Find where the given text appears and provide that cell's center as (x, y) coordinate. 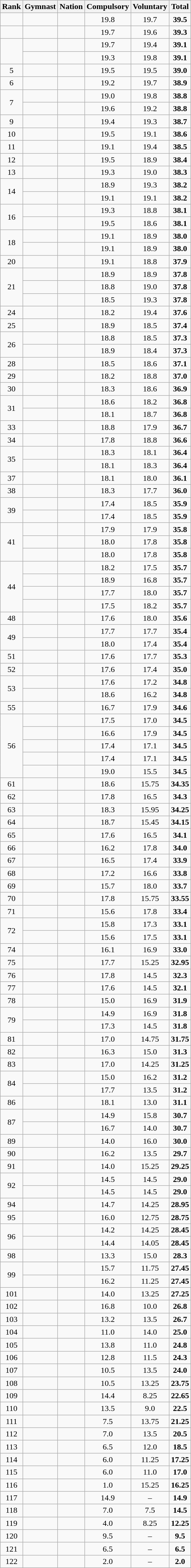
34.3 (180, 797)
12 (11, 160)
Gymnast (40, 7)
23.75 (180, 1383)
Total (180, 7)
33.4 (180, 911)
13.3 (108, 1256)
49 (11, 638)
36.6 (180, 440)
67 (11, 861)
Nation (71, 7)
18 (11, 242)
41 (11, 542)
34.25 (180, 810)
10.0 (150, 1306)
102 (11, 1306)
28 (11, 363)
5 (11, 70)
38.3 (180, 172)
71 (11, 911)
117 (11, 1498)
61 (11, 784)
38.5 (180, 147)
37 (11, 478)
34.0 (180, 848)
37.6 (180, 312)
91 (11, 1166)
Voluntary (150, 7)
12.8 (108, 1357)
11.75 (150, 1268)
79 (11, 1020)
39.3 (180, 32)
109 (11, 1396)
25.0 (180, 1332)
69 (11, 886)
39.0 (180, 70)
70 (11, 899)
14.7 (108, 1205)
38 (11, 491)
Compulsory (108, 7)
37.0 (180, 376)
13 (11, 172)
107 (11, 1370)
14.2 (108, 1230)
13.8 (108, 1345)
36.7 (180, 427)
16.25 (180, 1485)
66 (11, 848)
62 (11, 797)
17.25 (180, 1460)
84 (11, 1084)
52 (11, 669)
113 (11, 1447)
98 (11, 1256)
33.7 (180, 886)
101 (11, 1294)
39 (11, 510)
30 (11, 389)
122 (11, 1561)
38.9 (180, 83)
26.8 (180, 1306)
24 (11, 312)
37.4 (180, 325)
104 (11, 1332)
16.3 (108, 1052)
21.25 (180, 1421)
39.5 (180, 19)
94 (11, 1205)
31.9 (180, 1001)
34.35 (180, 784)
119 (11, 1523)
63 (11, 810)
53 (11, 688)
14.05 (150, 1243)
24.0 (180, 1370)
26.7 (180, 1319)
33.55 (180, 899)
32.3 (180, 975)
11 (11, 147)
31.25 (180, 1064)
36.9 (180, 389)
31.3 (180, 1052)
78 (11, 1001)
89 (11, 1141)
26 (11, 344)
28.75 (180, 1217)
12.25 (180, 1523)
33.0 (180, 950)
29.25 (180, 1166)
37.1 (180, 363)
86 (11, 1103)
20 (11, 262)
35.3 (180, 657)
34.15 (180, 822)
83 (11, 1064)
15.5 (150, 771)
56 (11, 746)
37.9 (180, 262)
36.1 (180, 478)
38.7 (180, 121)
30.0 (180, 1141)
32.1 (180, 988)
38.6 (180, 134)
35.0 (180, 669)
20.5 (180, 1434)
115 (11, 1472)
9.0 (150, 1409)
116 (11, 1485)
76 (11, 975)
34.1 (180, 835)
51 (11, 657)
10 (11, 134)
12.75 (150, 1217)
44 (11, 587)
95 (11, 1217)
1.0 (108, 1485)
15.95 (150, 810)
77 (11, 988)
32.95 (180, 962)
35.6 (180, 618)
87 (11, 1122)
9 (11, 121)
34.6 (180, 707)
35 (11, 459)
110 (11, 1409)
22.5 (180, 1409)
7 (11, 102)
92 (11, 1185)
16 (11, 217)
36.0 (180, 491)
15.45 (150, 822)
22.65 (180, 1396)
48 (11, 618)
96 (11, 1237)
13.0 (150, 1103)
29 (11, 376)
34 (11, 440)
28.95 (180, 1205)
33.9 (180, 861)
112 (11, 1434)
82 (11, 1052)
4.0 (108, 1523)
31.75 (180, 1039)
31 (11, 408)
55 (11, 707)
16.1 (108, 950)
106 (11, 1357)
118 (11, 1510)
25 (11, 325)
6 (11, 83)
121 (11, 1549)
99 (11, 1275)
14 (11, 192)
24.3 (180, 1357)
13.75 (150, 1421)
12.0 (150, 1447)
29.7 (180, 1153)
21 (11, 287)
75 (11, 962)
90 (11, 1153)
64 (11, 822)
65 (11, 835)
27.25 (180, 1294)
11.5 (150, 1357)
81 (11, 1039)
13.2 (108, 1319)
33.8 (180, 873)
68 (11, 873)
105 (11, 1345)
Rank (11, 7)
18.4 (150, 351)
28.3 (180, 1256)
114 (11, 1460)
72 (11, 930)
120 (11, 1536)
103 (11, 1319)
38.4 (180, 160)
111 (11, 1421)
108 (11, 1383)
33 (11, 427)
31.1 (180, 1103)
14.75 (150, 1039)
74 (11, 950)
24.8 (180, 1345)
